Provide the (X, Y) coordinate of the cell's center where the given text is located.  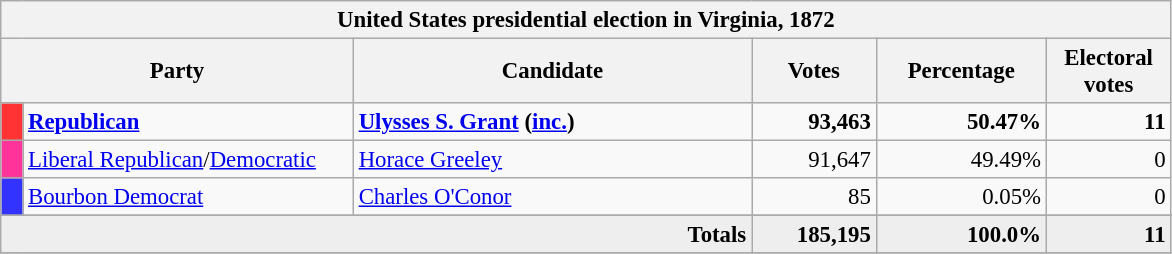
Liberal Republican/Democratic (188, 160)
185,195 (814, 235)
Bourbon Democrat (188, 197)
Votes (814, 72)
Totals (376, 235)
85 (814, 197)
United States presidential election in Virginia, 1872 (586, 20)
Candidate (552, 72)
Percentage (961, 72)
Electoral votes (1108, 72)
Charles O'Conor (552, 197)
91,647 (814, 160)
Horace Greeley (552, 160)
93,463 (814, 122)
50.47% (961, 122)
Republican (188, 122)
100.0% (961, 235)
0.05% (961, 197)
Party (178, 72)
49.49% (961, 160)
Ulysses S. Grant (inc.) (552, 122)
